Determine the (x, y) coordinate at the center of the cell enclosing the given text.  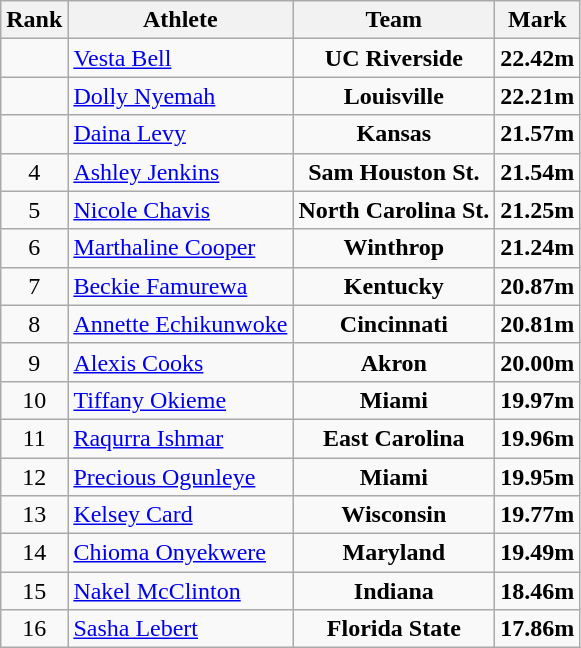
5 (34, 210)
Team (394, 20)
21.57m (538, 134)
Maryland (394, 553)
11 (34, 438)
Kentucky (394, 286)
Dolly Nyemah (180, 96)
9 (34, 362)
Tiffany Okieme (180, 400)
Cincinnati (394, 324)
12 (34, 477)
Alexis Cooks (180, 362)
21.24m (538, 248)
20.00m (538, 362)
Kelsey Card (180, 515)
16 (34, 629)
Marthaline Cooper (180, 248)
4 (34, 172)
19.95m (538, 477)
Annette Echikunwoke (180, 324)
Sam Houston St. (394, 172)
19.77m (538, 515)
Mark (538, 20)
15 (34, 591)
UC Riverside (394, 58)
13 (34, 515)
Raqurra Ishmar (180, 438)
Louisville (394, 96)
East Carolina (394, 438)
21.25m (538, 210)
Kansas (394, 134)
Akron (394, 362)
Nicole Chavis (180, 210)
19.49m (538, 553)
Nakel McClinton (180, 591)
Daina Levy (180, 134)
20.87m (538, 286)
Indiana (394, 591)
7 (34, 286)
18.46m (538, 591)
Precious Ogunleye (180, 477)
21.54m (538, 172)
Athlete (180, 20)
20.81m (538, 324)
Beckie Famurewa (180, 286)
14 (34, 553)
8 (34, 324)
19.96m (538, 438)
Rank (34, 20)
Winthrop (394, 248)
19.97m (538, 400)
10 (34, 400)
Ashley Jenkins (180, 172)
Chioma Onyekwere (180, 553)
17.86m (538, 629)
Florida State (394, 629)
Sasha Lebert (180, 629)
Wisconsin (394, 515)
6 (34, 248)
22.21m (538, 96)
North Carolina St. (394, 210)
22.42m (538, 58)
Vesta Bell (180, 58)
